Find where the given text appears and provide that cell's center as [x, y] coordinate. 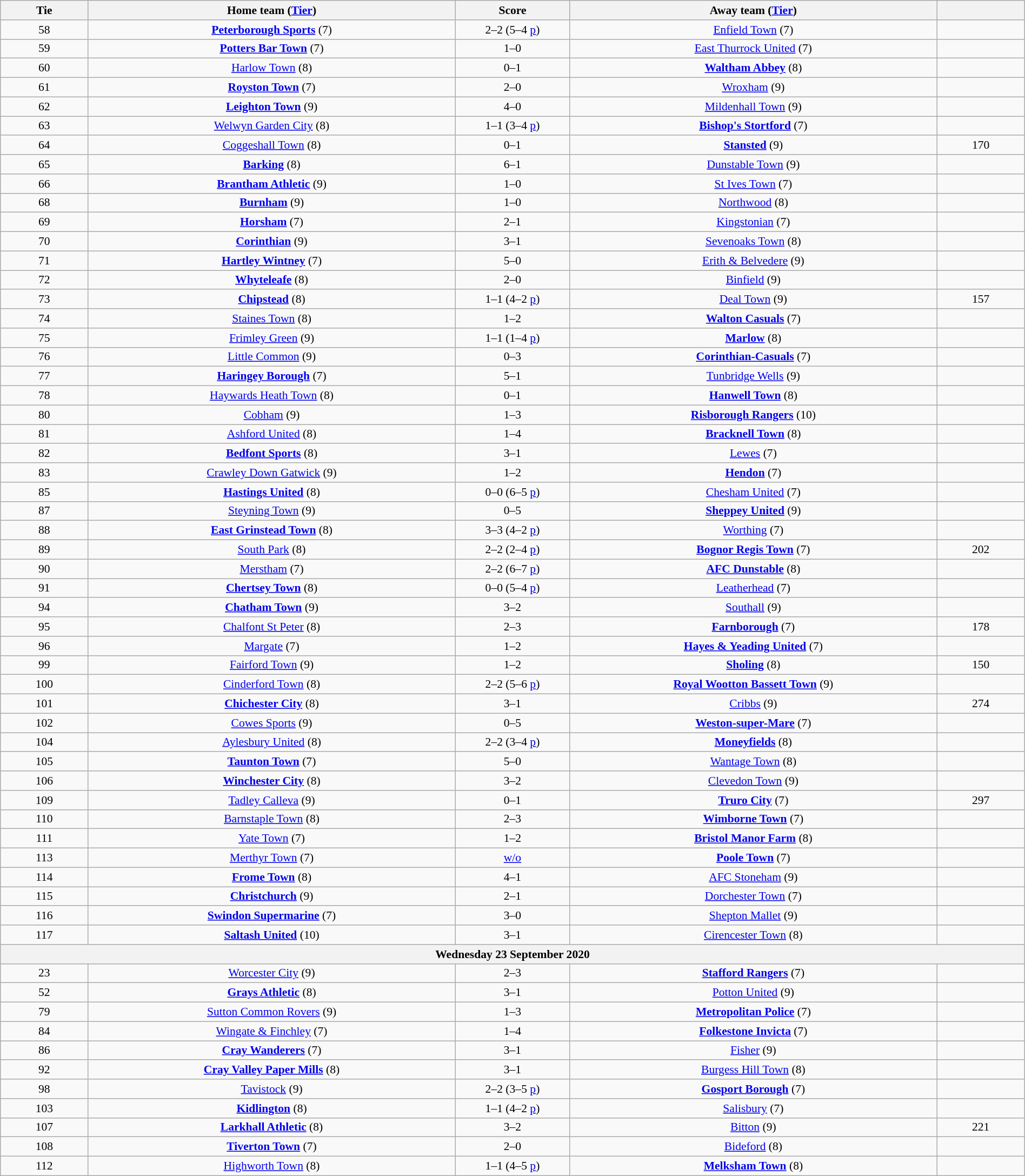
85 [44, 492]
Bideford (8) [754, 1147]
Winchester City (8) [271, 781]
Haywards Heath Town (8) [271, 396]
114 [44, 877]
AFC Dunstable (8) [754, 569]
Peterborough Sports (7) [271, 30]
71 [44, 261]
Leighton Town (9) [271, 107]
79 [44, 1012]
1–1 (1–4 p) [512, 338]
3–0 [512, 916]
94 [44, 608]
Kidlington (8) [271, 1108]
297 [981, 800]
52 [44, 993]
102 [44, 723]
62 [44, 107]
6–1 [512, 164]
Tadley Calleva (9) [271, 800]
23 [44, 973]
58 [44, 30]
Cirencester Town (8) [754, 935]
Kingstonian (7) [754, 222]
61 [44, 88]
Farnborough (7) [754, 627]
Cobham (9) [271, 415]
75 [44, 338]
69 [44, 222]
Grays Athletic (8) [271, 993]
81 [44, 434]
65 [44, 164]
Sutton Common Rovers (9) [271, 1012]
Swindon Supermarine (7) [271, 916]
Wingate & Finchley (7) [271, 1031]
113 [44, 858]
Taunton Town (7) [271, 762]
99 [44, 665]
77 [44, 376]
Melksham Town (8) [754, 1166]
106 [44, 781]
98 [44, 1089]
103 [44, 1108]
Southall (9) [754, 608]
Walton Casuals (7) [754, 318]
0–3 [512, 357]
Dunstable Town (9) [754, 164]
Waltham Abbey (8) [754, 68]
Chipstead (8) [271, 300]
2–2 (5–6 p) [512, 685]
Little Common (9) [271, 357]
90 [44, 569]
Bristol Manor Farm (8) [754, 839]
Stansted (9) [754, 145]
Stafford Rangers (7) [754, 973]
274 [981, 704]
117 [44, 935]
Cribbs (9) [754, 704]
Fairford Town (9) [271, 665]
Saltash United (10) [271, 935]
Hanwell Town (8) [754, 396]
170 [981, 145]
Merthyr Town (7) [271, 858]
1–1 (4–5 p) [512, 1166]
Harlow Town (8) [271, 68]
109 [44, 800]
91 [44, 588]
Clevedon Town (9) [754, 781]
Potters Bar Town (7) [271, 49]
72 [44, 280]
4–0 [512, 107]
115 [44, 896]
150 [981, 665]
Barnstaple Town (8) [271, 819]
Crawley Down Gatwick (9) [271, 473]
Frome Town (8) [271, 877]
Erith & Belvedere (9) [754, 261]
Dorchester Town (7) [754, 896]
Deal Town (9) [754, 300]
South Park (8) [271, 550]
Christchurch (9) [271, 896]
Burgess Hill Town (8) [754, 1070]
Chatham Town (9) [271, 608]
Weston-super-Mare (7) [754, 723]
Highworth Town (8) [271, 1166]
Horsham (7) [271, 222]
2–2 (5–4 p) [512, 30]
105 [44, 762]
221 [981, 1127]
87 [44, 511]
Home team (Tier) [271, 10]
Poole Town (7) [754, 858]
Margate (7) [271, 646]
88 [44, 530]
157 [981, 300]
0–0 (5–4 p) [512, 588]
Tie [44, 10]
89 [44, 550]
Mildenhall Town (9) [754, 107]
3–3 (4–2 p) [512, 530]
Royston Town (7) [271, 88]
Yate Town (7) [271, 839]
60 [44, 68]
Merstham (7) [271, 569]
Cray Wanderers (7) [271, 1051]
Score [512, 10]
Chichester City (8) [271, 704]
Wednesday 23 September 2020 [512, 954]
Worcester City (9) [271, 973]
Moneyfields (8) [754, 742]
Potton United (9) [754, 993]
Cinderford Town (8) [271, 685]
107 [44, 1127]
Larkhall Athletic (8) [271, 1127]
Marlow (8) [754, 338]
4–1 [512, 877]
Lewes (7) [754, 454]
Cowes Sports (9) [271, 723]
Folkestone Invicta (7) [754, 1031]
Bracknell Town (8) [754, 434]
Away team (Tier) [754, 10]
2–2 (3–5 p) [512, 1089]
100 [44, 685]
80 [44, 415]
2–2 (6–7 p) [512, 569]
Coggeshall Town (8) [271, 145]
Sholing (8) [754, 665]
68 [44, 203]
1–1 (3–4 p) [512, 126]
84 [44, 1031]
66 [44, 184]
Fisher (9) [754, 1051]
Sheppey United (9) [754, 511]
Bedfont Sports (8) [271, 454]
Metropolitan Police (7) [754, 1012]
104 [44, 742]
86 [44, 1051]
Chertsey Town (8) [271, 588]
83 [44, 473]
Bishop's Stortford (7) [754, 126]
111 [44, 839]
2–2 (3–4 p) [512, 742]
96 [44, 646]
178 [981, 627]
Whyteleafe (8) [271, 280]
116 [44, 916]
112 [44, 1166]
w/o [512, 858]
Wroxham (9) [754, 88]
82 [44, 454]
Gosport Borough (7) [754, 1089]
Hayes & Yeading United (7) [754, 646]
110 [44, 819]
Chesham United (7) [754, 492]
Enfield Town (7) [754, 30]
101 [44, 704]
St Ives Town (7) [754, 184]
Ashford United (8) [271, 434]
Worthing (7) [754, 530]
Staines Town (8) [271, 318]
Tiverton Town (7) [271, 1147]
Leatherhead (7) [754, 588]
202 [981, 550]
108 [44, 1147]
Bognor Regis Town (7) [754, 550]
Brantham Athletic (9) [271, 184]
92 [44, 1070]
74 [44, 318]
59 [44, 49]
Shepton Mallet (9) [754, 916]
Corinthian (9) [271, 242]
Hartley Wintney (7) [271, 261]
2–2 (2–4 p) [512, 550]
Corinthian-Casuals (7) [754, 357]
Royal Wootton Bassett Town (9) [754, 685]
Barking (8) [271, 164]
Wimborne Town (7) [754, 819]
Binfield (9) [754, 280]
Cray Valley Paper Mills (8) [271, 1070]
AFC Stoneham (9) [754, 877]
78 [44, 396]
Hastings United (8) [271, 492]
63 [44, 126]
76 [44, 357]
Bitton (9) [754, 1127]
0–0 (6–5 p) [512, 492]
Tunbridge Wells (9) [754, 376]
Haringey Borough (7) [271, 376]
70 [44, 242]
Aylesbury United (8) [271, 742]
Hendon (7) [754, 473]
Sevenoaks Town (8) [754, 242]
64 [44, 145]
Steyning Town (9) [271, 511]
Welwyn Garden City (8) [271, 126]
Risborough Rangers (10) [754, 415]
Burnham (9) [271, 203]
Wantage Town (8) [754, 762]
73 [44, 300]
95 [44, 627]
Salisbury (7) [754, 1108]
Frimley Green (9) [271, 338]
Tavistock (9) [271, 1089]
Chalfont St Peter (8) [271, 627]
Truro City (7) [754, 800]
East Grinstead Town (8) [271, 530]
5–1 [512, 376]
Northwood (8) [754, 203]
East Thurrock United (7) [754, 49]
